Pinpoint the cell where the given text exists, returning its [X, Y] midpoint coordinate. 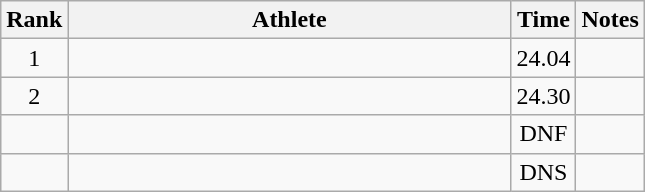
DNS [544, 172]
2 [34, 96]
Rank [34, 20]
Notes [610, 20]
24.30 [544, 96]
Time [544, 20]
Athlete [290, 20]
DNF [544, 134]
1 [34, 58]
24.04 [544, 58]
